Scan for the cell matching the given text and deliver its [x, y] coordinate at center. 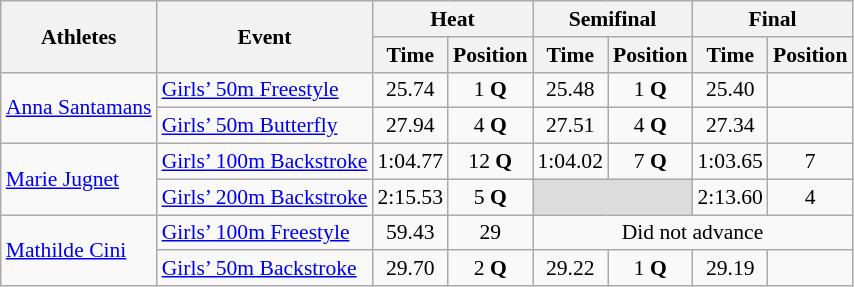
Girls’ 50m Freestyle [265, 90]
27.51 [570, 126]
5 Q [490, 197]
27.94 [410, 126]
Semifinal [612, 19]
29 [490, 233]
Anna Santamans [79, 108]
25.40 [730, 90]
29.22 [570, 269]
Girls’ 50m Backstroke [265, 269]
1:03.65 [730, 162]
Heat [453, 19]
Girls’ 100m Backstroke [265, 162]
Event [265, 36]
7 Q [650, 162]
Marie Jugnet [79, 180]
2 Q [490, 269]
4 [810, 197]
2:13.60 [730, 197]
2:15.53 [410, 197]
59.43 [410, 233]
29.19 [730, 269]
27.34 [730, 126]
Girls’ 50m Butterfly [265, 126]
1:04.77 [410, 162]
Did not advance [692, 233]
Girls’ 100m Freestyle [265, 233]
7 [810, 162]
25.74 [410, 90]
Final [772, 19]
Girls’ 200m Backstroke [265, 197]
12 Q [490, 162]
1:04.02 [570, 162]
29.70 [410, 269]
25.48 [570, 90]
Athletes [79, 36]
Mathilde Cini [79, 250]
